Locate the cell with the specified text and output its (X, Y) center coordinate. 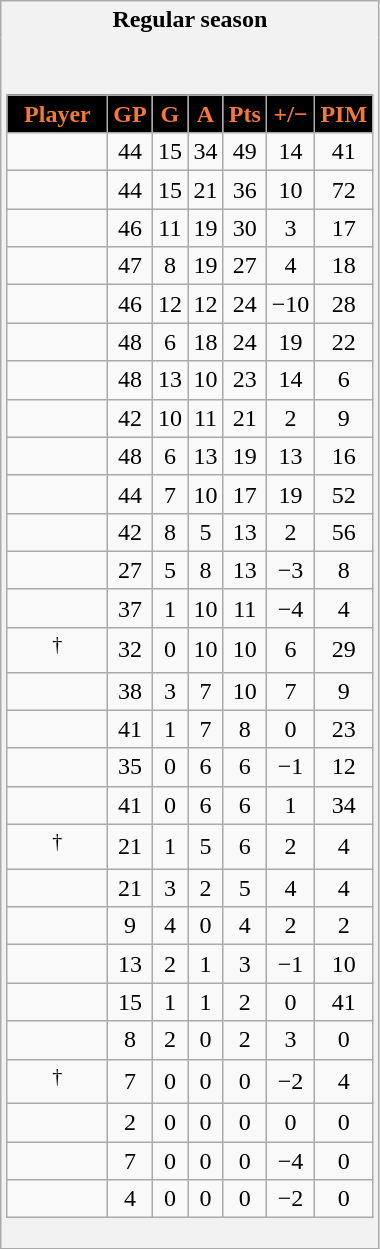
32 (130, 650)
72 (344, 190)
Player (58, 114)
29 (344, 650)
+/− (290, 114)
30 (244, 228)
Pts (244, 114)
28 (344, 304)
22 (344, 342)
Regular season (190, 20)
38 (130, 691)
49 (244, 152)
37 (130, 608)
35 (130, 767)
16 (344, 456)
47 (130, 266)
A (206, 114)
56 (344, 532)
−10 (290, 304)
52 (344, 494)
−3 (290, 570)
36 (244, 190)
G (170, 114)
PIM (344, 114)
GP (130, 114)
